From the cell containing the given text, extract its center point as [x, y] coordinate. 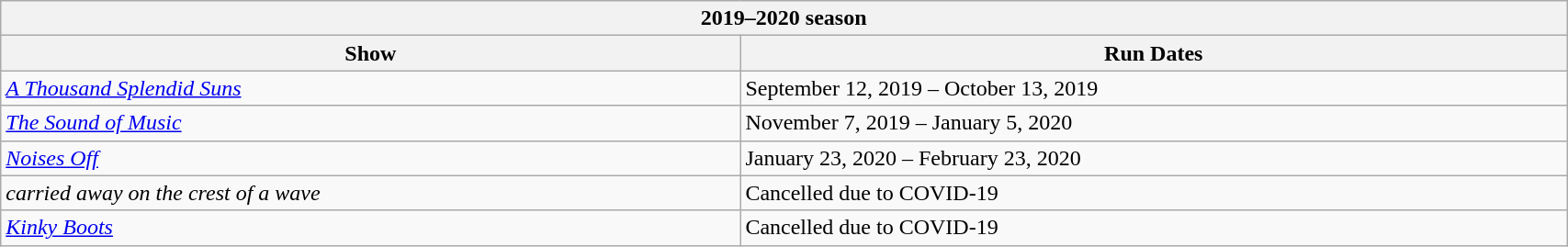
carried away on the crest of a wave [371, 193]
A Thousand Splendid Suns [371, 88]
Kinky Boots [371, 228]
Show [371, 53]
Run Dates [1154, 53]
2019–2020 season [784, 18]
September 12, 2019 – October 13, 2019 [1154, 88]
November 7, 2019 – January 5, 2020 [1154, 123]
January 23, 2020 – February 23, 2020 [1154, 158]
The Sound of Music [371, 123]
Noises Off [371, 158]
